Provide the (X, Y) coordinate of the cell's center where the given text is located.  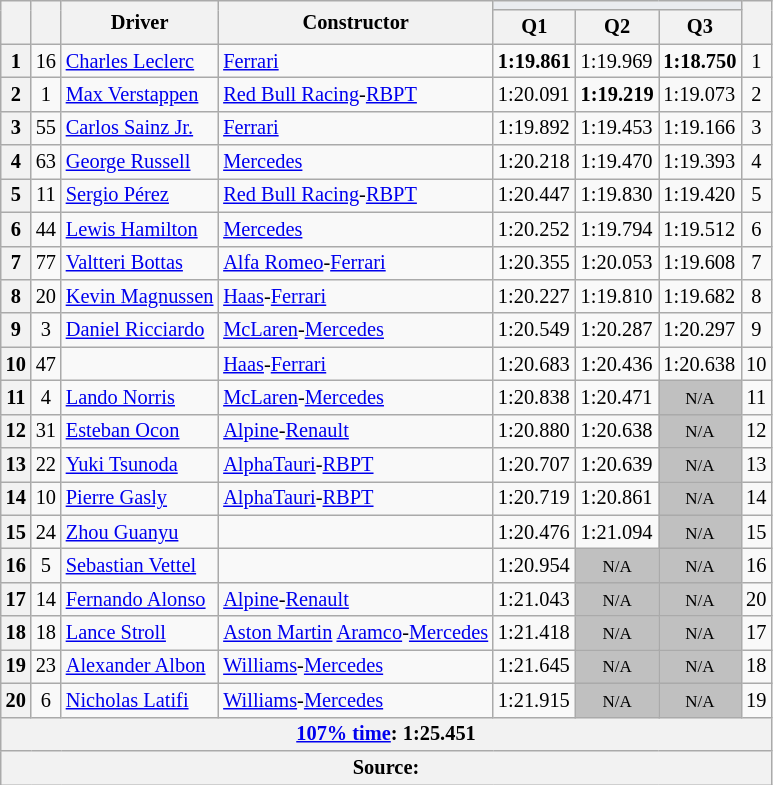
1:19.393 (700, 162)
1:20.447 (534, 195)
1:19.219 (618, 94)
Pierre Gasly (140, 498)
1:20.861 (618, 498)
Q2 (618, 27)
1:20.639 (618, 465)
Fernando Alonso (140, 599)
Constructor (356, 22)
Nicholas Latifi (140, 700)
Aston Martin Aramco-Mercedes (356, 633)
George Russell (140, 162)
1:19.420 (700, 195)
22 (46, 465)
1:19.073 (700, 94)
1:19.794 (618, 229)
Kevin Magnussen (140, 296)
Max Verstappen (140, 94)
1:20.218 (534, 162)
1:19.166 (700, 128)
1:19.969 (618, 61)
Daniel Ricciardo (140, 330)
1:19.892 (534, 128)
Q3 (700, 27)
1:20.683 (534, 364)
1:21.915 (534, 700)
55 (46, 128)
1:20.436 (618, 364)
1:20.880 (534, 431)
Lewis Hamilton (140, 229)
44 (46, 229)
24 (46, 532)
1:20.287 (618, 330)
1:20.053 (618, 263)
Valtteri Bottas (140, 263)
1:19.512 (700, 229)
Yuki Tsunoda (140, 465)
Sebastian Vettel (140, 565)
1:19.682 (700, 296)
1:20.297 (700, 330)
Q1 (534, 27)
1:20.838 (534, 397)
1:20.355 (534, 263)
1:21.043 (534, 599)
Esteban Ocon (140, 431)
1:20.549 (534, 330)
107% time: 1:25.451 (386, 734)
Alexander Albon (140, 666)
1:20.707 (534, 465)
1:20.227 (534, 296)
1:19.608 (700, 263)
Lando Norris (140, 397)
Alfa Romeo-Ferrari (356, 263)
1:21.418 (534, 633)
77 (46, 263)
Sergio Pérez (140, 195)
1:19.453 (618, 128)
1:18.750 (700, 61)
63 (46, 162)
1:20.954 (534, 565)
Charles Leclerc (140, 61)
Carlos Sainz Jr. (140, 128)
Driver (140, 22)
1:20.471 (618, 397)
1:20.476 (534, 532)
1:20.091 (534, 94)
1:21.094 (618, 532)
23 (46, 666)
1:19.830 (618, 195)
1:19.470 (618, 162)
1:20.252 (534, 229)
31 (46, 431)
1:20.719 (534, 498)
47 (46, 364)
Lance Stroll (140, 633)
1:19.810 (618, 296)
Source: (386, 767)
1:19.861 (534, 61)
Zhou Guanyu (140, 532)
1:21.645 (534, 666)
